Locate the cell with the specified text and output its (X, Y) center coordinate. 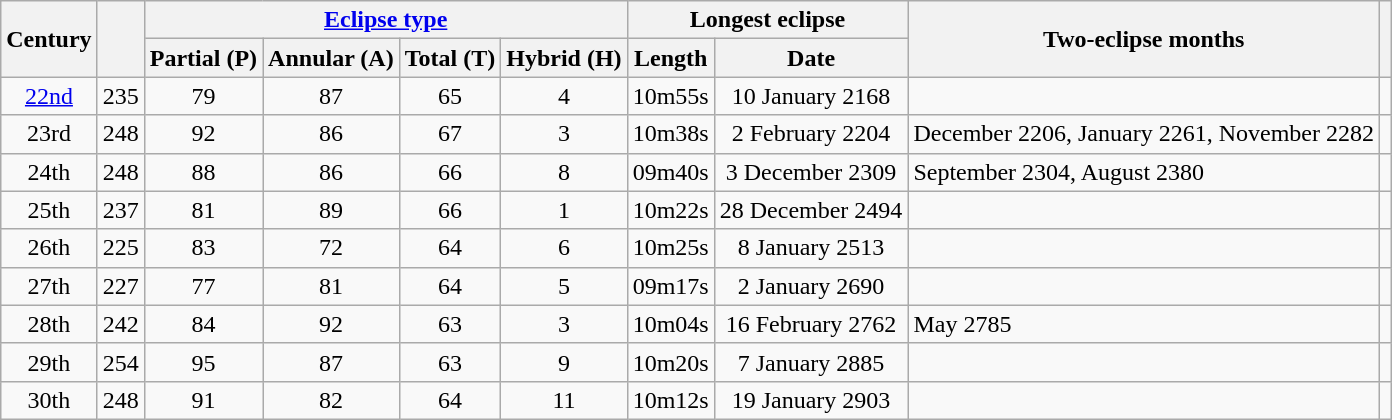
254 (120, 362)
Annular (A) (332, 58)
Total (T) (450, 58)
84 (203, 324)
10m22s (670, 210)
91 (203, 400)
1 (564, 210)
7 January 2885 (811, 362)
235 (120, 96)
September 2304, August 2380 (1144, 172)
4 (564, 96)
10m38s (670, 134)
65 (450, 96)
May 2785 (1144, 324)
83 (203, 248)
82 (332, 400)
25th (49, 210)
8 January 2513 (811, 248)
225 (120, 248)
Century (49, 39)
10m20s (670, 362)
19 January 2903 (811, 400)
26th (49, 248)
67 (450, 134)
10m12s (670, 400)
227 (120, 286)
242 (120, 324)
Hybrid (H) (564, 58)
Eclipse type (386, 20)
Length (670, 58)
11 (564, 400)
Longest eclipse (768, 20)
2 January 2690 (811, 286)
Date (811, 58)
10m04s (670, 324)
09m40s (670, 172)
16 February 2762 (811, 324)
28th (49, 324)
9 (564, 362)
09m17s (670, 286)
22nd (49, 96)
27th (49, 286)
89 (332, 210)
237 (120, 210)
77 (203, 286)
29th (49, 362)
6 (564, 248)
30th (49, 400)
8 (564, 172)
95 (203, 362)
5 (564, 286)
Partial (P) (203, 58)
23rd (49, 134)
Two-eclipse months (1144, 39)
December 2206, January 2261, November 2282 (1144, 134)
2 February 2204 (811, 134)
10m55s (670, 96)
10 January 2168 (811, 96)
3 December 2309 (811, 172)
28 December 2494 (811, 210)
10m25s (670, 248)
79 (203, 96)
24th (49, 172)
88 (203, 172)
72 (332, 248)
